Output the [X, Y] coordinate of the center of the cell containing the given text.  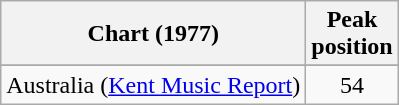
54 [352, 85]
Australia (Kent Music Report) [154, 85]
Peakposition [352, 34]
Chart (1977) [154, 34]
